Capture the cell that displays the provided text and extract its [x, y] central coordinate. 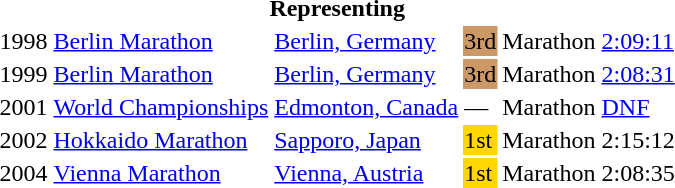
Vienna Marathon [161, 173]
Sapporo, Japan [366, 140]
Edmonton, Canada [366, 107]
Hokkaido Marathon [161, 140]
Vienna, Austria [366, 173]
World Championships [161, 107]
— [480, 107]
